Find where the given text appears and provide that cell's center as [X, Y] coordinate. 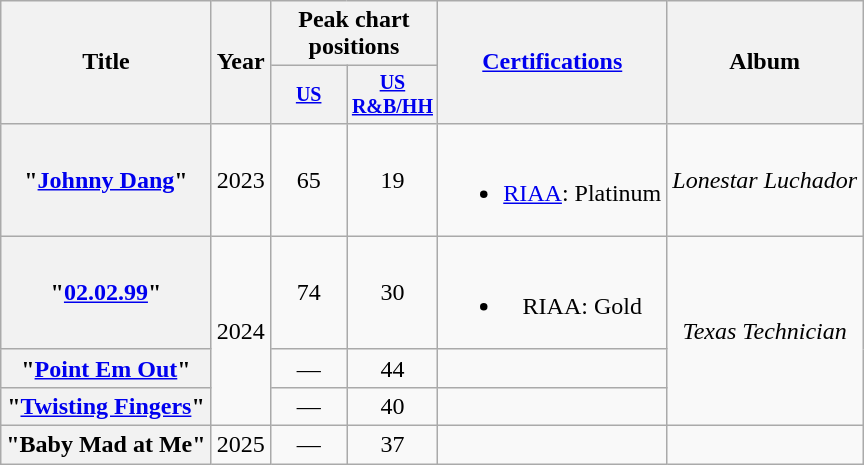
44 [392, 368]
RIAA: Platinum [552, 180]
RIAA: Gold [552, 292]
30 [392, 292]
US [308, 94]
"Point Em Out" [106, 368]
74 [308, 292]
2024 [240, 330]
"02.02.99" [106, 292]
"Baby Mad at Me" [106, 445]
"Johnny Dang" [106, 180]
Year [240, 62]
Certifications [552, 62]
2023 [240, 180]
37 [392, 445]
Album [765, 62]
US R&B/HH [392, 94]
Title [106, 62]
19 [392, 180]
Peak chart positions [354, 34]
40 [392, 406]
"Twisting Fingers" [106, 406]
65 [308, 180]
2025 [240, 445]
Texas Technician [765, 330]
Lonestar Luchador [765, 180]
